Find where the given text appears and provide that cell's center as (X, Y) coordinate. 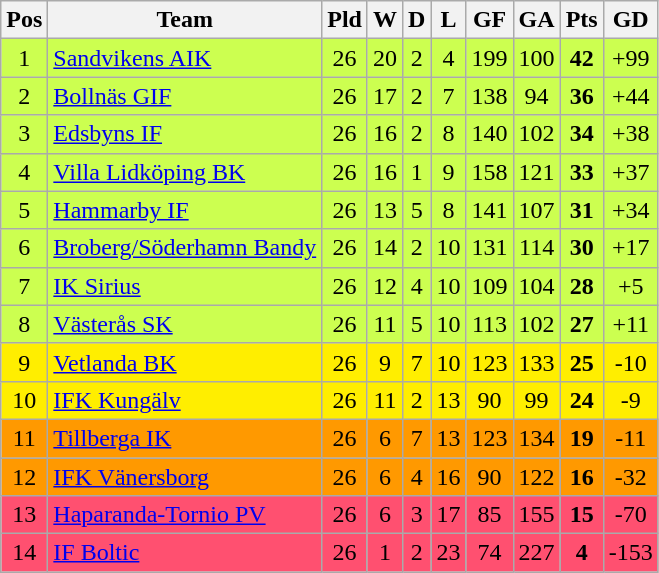
Broberg/Söderhamn Bandy (185, 248)
74 (490, 553)
GF (490, 20)
109 (490, 286)
155 (536, 515)
99 (536, 400)
107 (536, 210)
+34 (630, 210)
+5 (630, 286)
15 (582, 515)
GD (630, 20)
IF Boltic (185, 553)
30 (582, 248)
-32 (630, 477)
Bollnäs GIF (185, 96)
131 (490, 248)
141 (490, 210)
36 (582, 96)
L (448, 20)
+44 (630, 96)
+99 (630, 58)
D (417, 20)
Pts (582, 20)
Hammarby IF (185, 210)
31 (582, 210)
121 (536, 172)
28 (582, 286)
-9 (630, 400)
27 (582, 324)
42 (582, 58)
19 (582, 438)
227 (536, 553)
104 (536, 286)
Sandvikens AIK (185, 58)
20 (384, 58)
-153 (630, 553)
Edsbyns IF (185, 134)
33 (582, 172)
+38 (630, 134)
Pos (24, 20)
-11 (630, 438)
24 (582, 400)
Villa Lidköping BK (185, 172)
IFK Vänersborg (185, 477)
25 (582, 362)
114 (536, 248)
GA (536, 20)
IK Sirius (185, 286)
IFK Kungälv (185, 400)
+17 (630, 248)
+11 (630, 324)
Team (185, 20)
158 (490, 172)
-10 (630, 362)
138 (490, 96)
+37 (630, 172)
113 (490, 324)
133 (536, 362)
134 (536, 438)
34 (582, 134)
W (384, 20)
Vetlanda BK (185, 362)
85 (490, 515)
Tillberga IK (185, 438)
199 (490, 58)
Västerås SK (185, 324)
-70 (630, 515)
100 (536, 58)
Haparanda-Tornio PV (185, 515)
Pld (345, 20)
122 (536, 477)
94 (536, 96)
140 (490, 134)
23 (448, 553)
